Determine the (X, Y) coordinate at the center of the cell enclosing the given text.  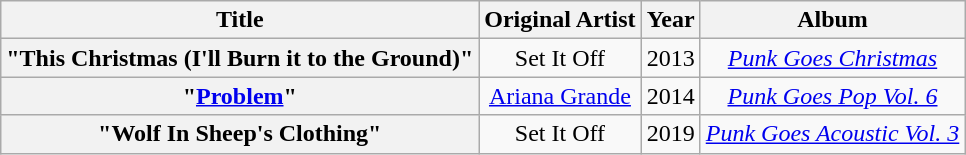
Ariana Grande (560, 96)
Year (670, 20)
Original Artist (560, 20)
2014 (670, 96)
Album (832, 20)
Punk Goes Acoustic Vol. 3 (832, 134)
2013 (670, 58)
Title (240, 20)
"Wolf In Sheep's Clothing" (240, 134)
Punk Goes Pop Vol. 6 (832, 96)
"Problem" (240, 96)
2019 (670, 134)
"This Christmas (I'll Burn it to the Ground)" (240, 58)
Punk Goes Christmas (832, 58)
